For the text-containing cell, return its midpoint in [x, y] coordinate format. 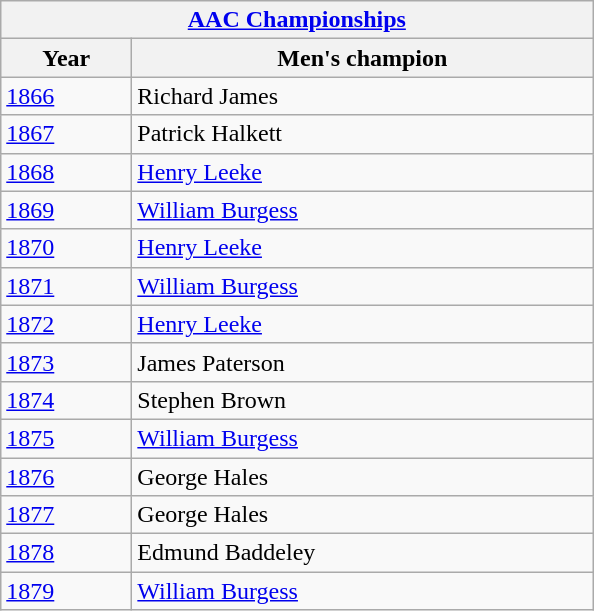
1869 [66, 210]
1876 [66, 477]
1875 [66, 438]
Stephen Brown [362, 400]
1871 [66, 286]
Patrick Halkett [362, 134]
1873 [66, 362]
Year [66, 58]
1877 [66, 515]
1868 [66, 172]
AAC Championships [297, 20]
1872 [66, 324]
Men's champion [362, 58]
1879 [66, 591]
1867 [66, 134]
1878 [66, 553]
Richard James [362, 96]
James Paterson [362, 362]
Edmund Baddeley [362, 553]
1874 [66, 400]
1870 [66, 248]
1866 [66, 96]
